Pinpoint the cell where the given text exists, returning its (x, y) midpoint coordinate. 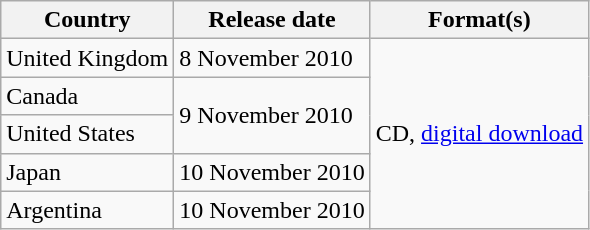
United Kingdom (88, 58)
CD, digital download (479, 134)
Format(s) (479, 20)
9 November 2010 (272, 115)
United States (88, 134)
8 November 2010 (272, 58)
Canada (88, 96)
Country (88, 20)
Argentina (88, 210)
Release date (272, 20)
Japan (88, 172)
